Search for the cell housing the specified text and yield its (X, Y) center coordinate. 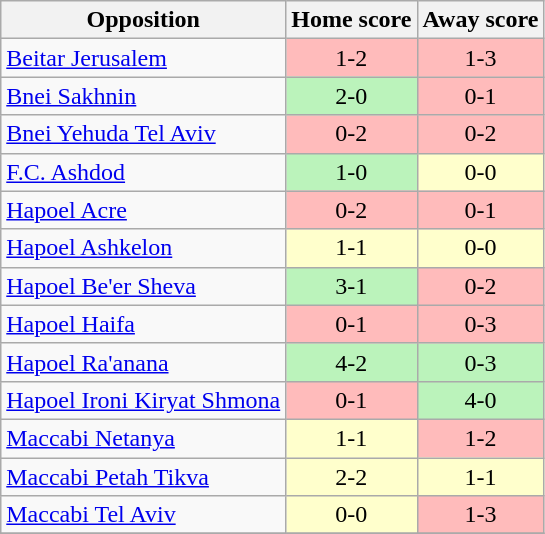
Hapoel Ashkelon (144, 248)
2-0 (352, 96)
Maccabi Tel Aviv (144, 515)
Hapoel Haifa (144, 324)
Bnei Sakhnin (144, 96)
Maccabi Netanya (144, 438)
Home score (352, 20)
Hapoel Be'er Sheva (144, 286)
Hapoel Acre (144, 210)
Hapoel Ra'anana (144, 362)
Hapoel Ironi Kiryat Shmona (144, 400)
Beitar Jerusalem (144, 58)
Maccabi Petah Tikva (144, 477)
1-0 (352, 172)
Away score (480, 20)
3-1 (352, 286)
4-2 (352, 362)
2-2 (352, 477)
4-0 (480, 400)
Bnei Yehuda Tel Aviv (144, 134)
F.C. Ashdod (144, 172)
Opposition (144, 20)
